Provide the [X, Y] coordinate of the cell's center where the given text is located.  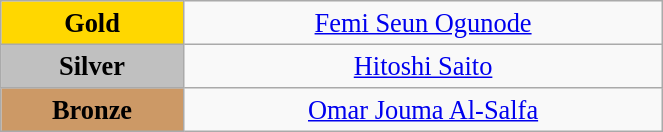
Femi Seun Ogunode [423, 22]
Hitoshi Saito [423, 66]
Bronze [92, 109]
Gold [92, 22]
Omar Jouma Al-Salfa [423, 109]
Silver [92, 66]
